Extract the (X, Y) coordinate from the center of the cell holding the provided text.  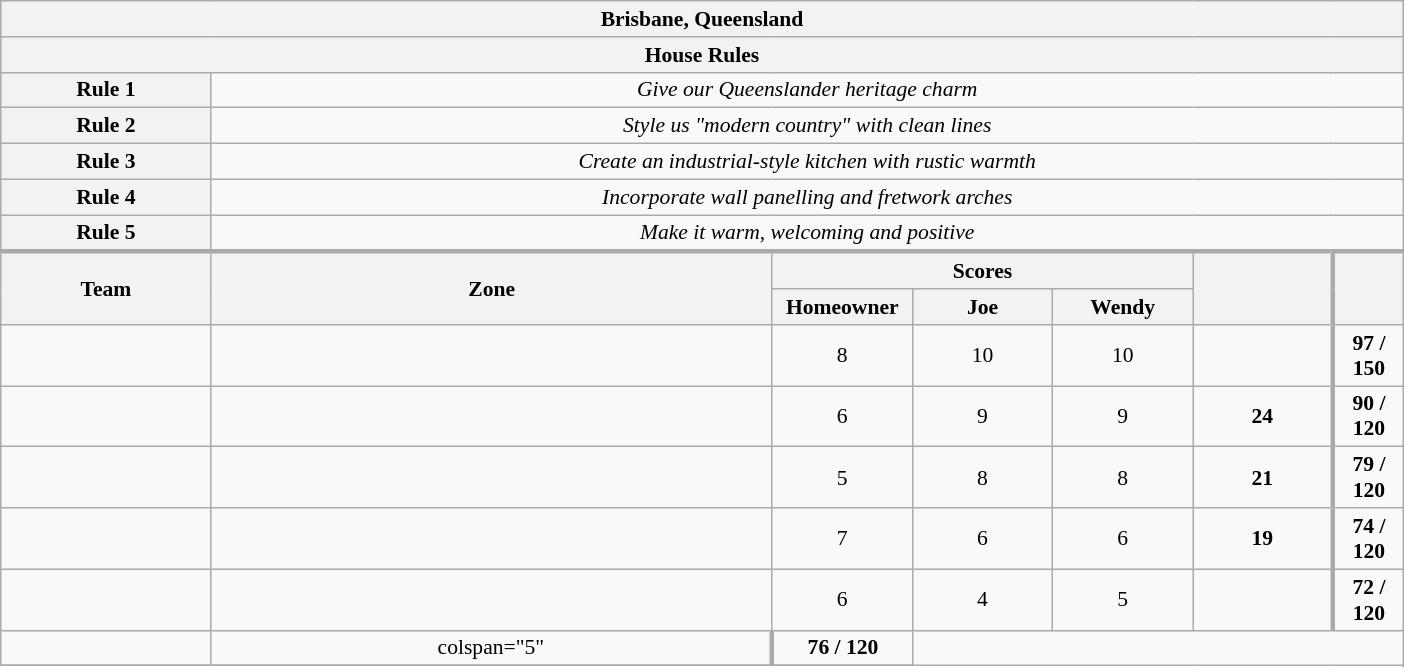
colspan="5" (492, 648)
Make it warm, welcoming and positive (807, 234)
Brisbane, Queensland (702, 19)
Incorporate wall panelling and fretwork arches (807, 197)
Rule 3 (106, 162)
Rule 2 (106, 126)
90 / 120 (1368, 416)
79 / 120 (1368, 478)
21 (1263, 478)
76 / 120 (842, 648)
Style us "modern country" with clean lines (807, 126)
Give our Queenslander heritage charm (807, 90)
Wendy (1123, 307)
Create an industrial-style kitchen with rustic warmth (807, 162)
Team (106, 288)
4 (982, 600)
72 / 120 (1368, 600)
Rule 4 (106, 197)
House Rules (702, 55)
Joe (982, 307)
Rule 5 (106, 234)
74 / 120 (1368, 538)
Homeowner (842, 307)
19 (1263, 538)
7 (842, 538)
Zone (492, 288)
Rule 1 (106, 90)
Scores (982, 270)
24 (1263, 416)
97 / 150 (1368, 356)
